Output the [x, y] coordinate of the center of the cell containing the given text.  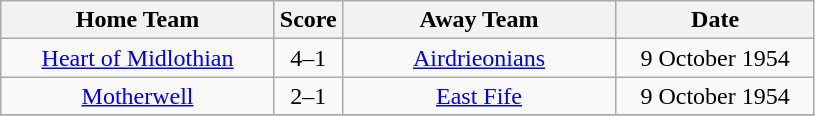
Score [308, 20]
4–1 [308, 58]
Heart of Midlothian [138, 58]
Home Team [138, 20]
Motherwell [138, 96]
East Fife [479, 96]
Airdrieonians [479, 58]
2–1 [308, 96]
Away Team [479, 20]
Date [716, 20]
